Extract the [X, Y] coordinate from the center of the cell holding the provided text.  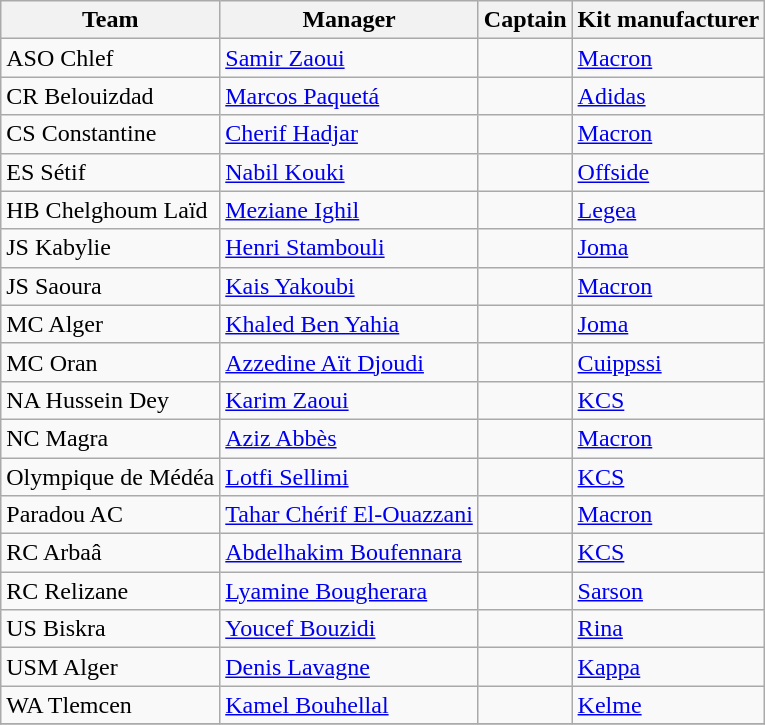
ASO Chlef [110, 58]
JS Kabylie [110, 248]
Azzedine Aït Djoudi [350, 362]
CR Belouizdad [110, 96]
Manager [350, 20]
Kit manufacturer [668, 20]
Sarson [668, 591]
Rina [668, 629]
Lyamine Bougherara [350, 591]
Legea [668, 210]
Kais Yakoubi [350, 286]
Henri Stambouli [350, 248]
Olympique de Médéa [110, 477]
Denis Lavagne [350, 667]
Lotfi Sellimi [350, 477]
HB Chelghoum Laïd [110, 210]
Samir Zaoui [350, 58]
Kelme [668, 705]
Offside [668, 172]
RC Relizane [110, 591]
MC Oran [110, 362]
CS Constantine [110, 134]
Cherif Hadjar [350, 134]
Meziane Ighil [350, 210]
Tahar Chérif El-Ouazzani [350, 515]
Karim Zaoui [350, 400]
RC Arbaâ [110, 553]
Khaled Ben Yahia [350, 324]
MC Alger [110, 324]
Cuippssi [668, 362]
WA Tlemcen [110, 705]
Marcos Paquetá [350, 96]
JS Saoura [110, 286]
NA Hussein Dey [110, 400]
ES Sétif [110, 172]
Youcef Bouzidi [350, 629]
Adidas [668, 96]
Captain [525, 20]
US Biskra [110, 629]
Paradou AC [110, 515]
Nabil Kouki [350, 172]
Abdelhakim Boufennara [350, 553]
Team [110, 20]
NC Magra [110, 438]
USM Alger [110, 667]
Aziz Abbès [350, 438]
Kappa [668, 667]
Kamel Bouhellal [350, 705]
